Locate the cell with the specified text and output its [X, Y] center coordinate. 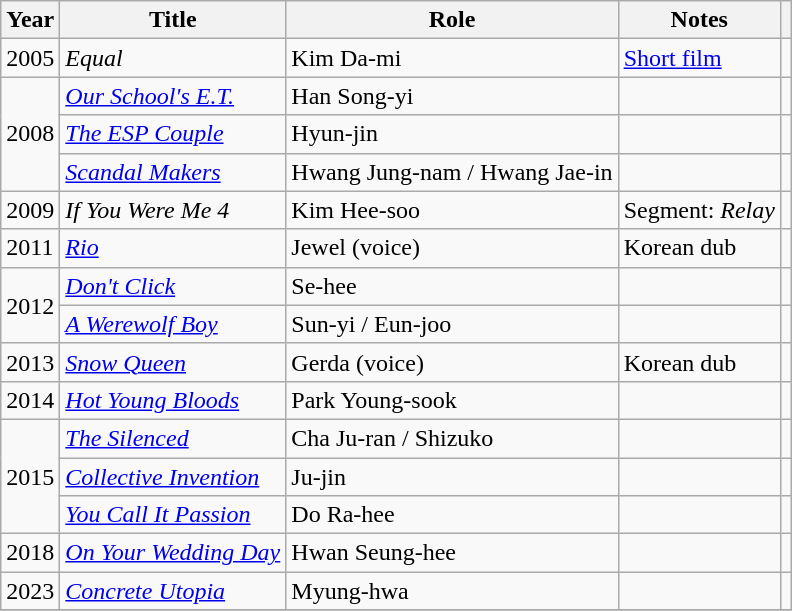
Short film [699, 58]
Rio [173, 248]
Our School's E.T. [173, 96]
Jewel (voice) [452, 248]
Role [452, 20]
2011 [30, 248]
Title [173, 20]
Han Song-yi [452, 96]
2014 [30, 400]
Segment: Relay [699, 210]
2015 [30, 476]
2008 [30, 134]
2013 [30, 362]
2009 [30, 210]
Don't Click [173, 286]
Gerda (voice) [452, 362]
Snow Queen [173, 362]
On Your Wedding Day [173, 553]
Myung-hwa [452, 591]
Scandal Makers [173, 172]
Hot Young Bloods [173, 400]
Equal [173, 58]
A Werewolf Boy [173, 324]
2012 [30, 305]
The ESP Couple [173, 134]
2023 [30, 591]
Hyun-jin [452, 134]
Sun-yi / Eun-joo [452, 324]
Hwang Jung-nam / Hwang Jae-in [452, 172]
2018 [30, 553]
Hwan Seung-hee [452, 553]
Do Ra-hee [452, 515]
Notes [699, 20]
2005 [30, 58]
Year [30, 20]
If You Were Me 4 [173, 210]
Cha Ju-ran / Shizuko [452, 438]
Kim Da-mi [452, 58]
Collective Invention [173, 477]
Se-hee [452, 286]
Park Young-sook [452, 400]
The Silenced [173, 438]
Concrete Utopia [173, 591]
Ju-jin [452, 477]
Kim Hee-soo [452, 210]
You Call It Passion [173, 515]
